Pinpoint the cell where the given text exists, returning its [X, Y] midpoint coordinate. 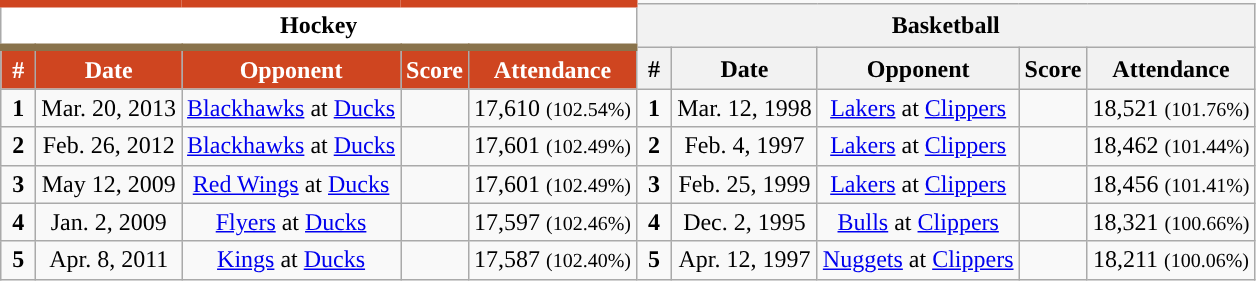
Apr. 8, 2011 [109, 260]
Red Wings at Ducks [292, 184]
Feb. 25, 1999 [745, 184]
Hockey [319, 26]
Nuggets at Clippers [918, 260]
18,521 (101.76%) [1171, 108]
May 12, 2009 [109, 184]
18,321 (100.66%) [1171, 222]
Basketball [946, 26]
Mar. 12, 1998 [745, 108]
Jan. 2, 2009 [109, 222]
Feb. 26, 2012 [109, 146]
18,462 (101.44%) [1171, 146]
18,211 (100.06%) [1171, 260]
18,456 (101.41%) [1171, 184]
17,610 (102.54%) [553, 108]
Feb. 4, 1997 [745, 146]
Flyers at Ducks [292, 222]
Mar. 20, 2013 [109, 108]
Dec. 2, 1995 [745, 222]
17,597 (102.46%) [553, 222]
Apr. 12, 1997 [745, 260]
Bulls at Clippers [918, 222]
Kings at Ducks [292, 260]
17,587 (102.40%) [553, 260]
